For the text-containing cell, return its midpoint in (X, Y) coordinate format. 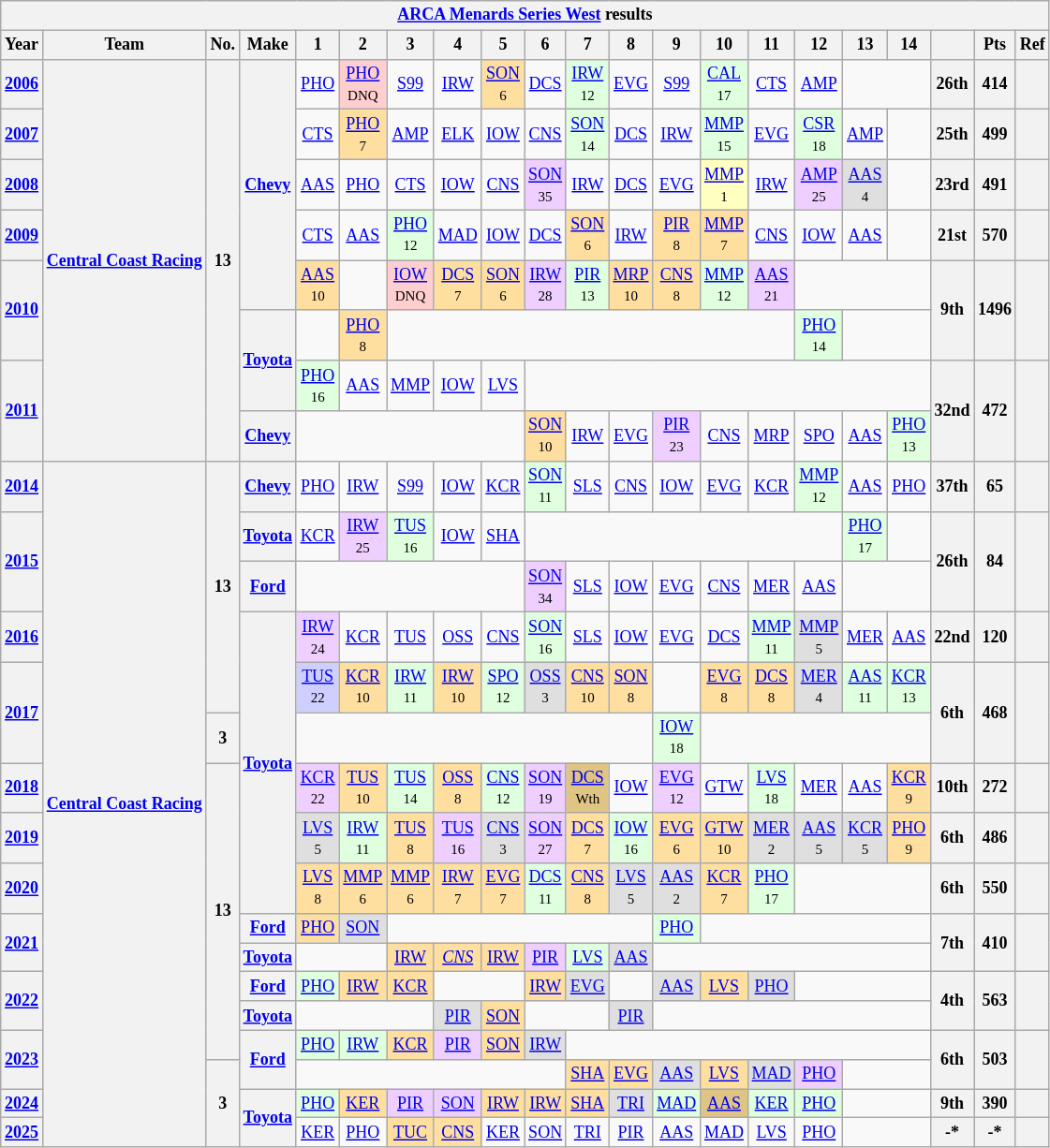
22nd (952, 637)
414 (995, 84)
5 (503, 45)
TUS8 (410, 838)
TUS14 (410, 787)
10th (952, 787)
ARCA Menards Series West results (525, 15)
SON8 (631, 687)
MER4 (819, 687)
SPO (819, 436)
SON34 (545, 587)
550 (995, 889)
PIR13 (587, 286)
AAS11 (865, 687)
1496 (995, 311)
TUS10 (363, 787)
SON10 (545, 436)
11 (772, 45)
SON16 (545, 637)
10 (725, 45)
PHO14 (819, 335)
2018 (22, 787)
PIR23 (676, 436)
2024 (22, 1103)
MMP11 (772, 637)
IRW25 (363, 537)
8 (631, 45)
1 (318, 45)
486 (995, 838)
KCR9 (909, 787)
KCR10 (363, 687)
2 (363, 45)
4th (952, 1001)
570 (995, 235)
12 (819, 45)
IRW12 (587, 84)
PHO13 (909, 436)
LVS18 (772, 787)
25th (952, 135)
AAS2 (676, 889)
IOW18 (676, 738)
PHO8 (363, 335)
EVG12 (676, 787)
DCS8 (772, 687)
2015 (22, 562)
Pts (995, 45)
7 (587, 45)
IRW24 (318, 637)
Year (22, 45)
390 (995, 1103)
84 (995, 562)
ELK (457, 135)
MRP (772, 436)
MMP1 (725, 184)
2017 (22, 712)
SON27 (545, 838)
PHO9 (909, 838)
2010 (22, 311)
2020 (22, 889)
272 (995, 787)
23rd (952, 184)
2021 (22, 943)
LVS8 (318, 889)
DCS11 (545, 889)
468 (995, 712)
Ref (1032, 45)
2023 (22, 1059)
9 (676, 45)
OSS (457, 637)
Team (124, 45)
KCR13 (909, 687)
7th (952, 943)
MER2 (772, 838)
2009 (22, 235)
2011 (22, 410)
6 (545, 45)
14 (909, 45)
563 (995, 1001)
2014 (22, 486)
KCR22 (318, 787)
Make (268, 45)
MMP5 (819, 637)
AAS21 (772, 286)
MRP10 (631, 286)
CNS3 (503, 838)
2022 (22, 1001)
65 (995, 486)
TUC (410, 1133)
DCSWth (587, 787)
472 (995, 410)
SON14 (587, 135)
2007 (22, 135)
37th (952, 486)
CNS12 (503, 787)
499 (995, 135)
IOWDNQ (410, 286)
2016 (22, 637)
PHO16 (318, 386)
PIR8 (676, 235)
TUS22 (318, 687)
KCR7 (725, 889)
32nd (952, 410)
2006 (22, 84)
TUS (410, 637)
503 (995, 1059)
MMP (410, 386)
CSR18 (819, 135)
MMP15 (725, 135)
CAL17 (725, 84)
2025 (22, 1133)
No. (223, 45)
EVG7 (503, 889)
EVG6 (676, 838)
4 (457, 45)
GTW (725, 787)
KCR5 (865, 838)
MMP7 (725, 235)
2008 (22, 184)
PHO12 (410, 235)
EVG8 (725, 687)
120 (995, 637)
CNS10 (587, 687)
2019 (22, 838)
IRW28 (545, 286)
AAS5 (819, 838)
IRW7 (457, 889)
AAS4 (865, 184)
SPO12 (503, 687)
SON35 (545, 184)
OSS8 (457, 787)
GTW10 (725, 838)
PHO7 (363, 135)
OSS3 (545, 687)
AMP25 (819, 184)
IOW16 (631, 838)
PHODNQ (363, 84)
SON11 (545, 486)
AAS10 (318, 286)
SON19 (545, 787)
IRW10 (457, 687)
491 (995, 184)
21st (952, 235)
410 (995, 943)
